Capture the cell that displays the provided text and extract its [x, y] central coordinate. 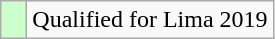
Qualified for Lima 2019 [150, 20]
